Determine the [x, y] coordinate at the center of the cell enclosing the given text.  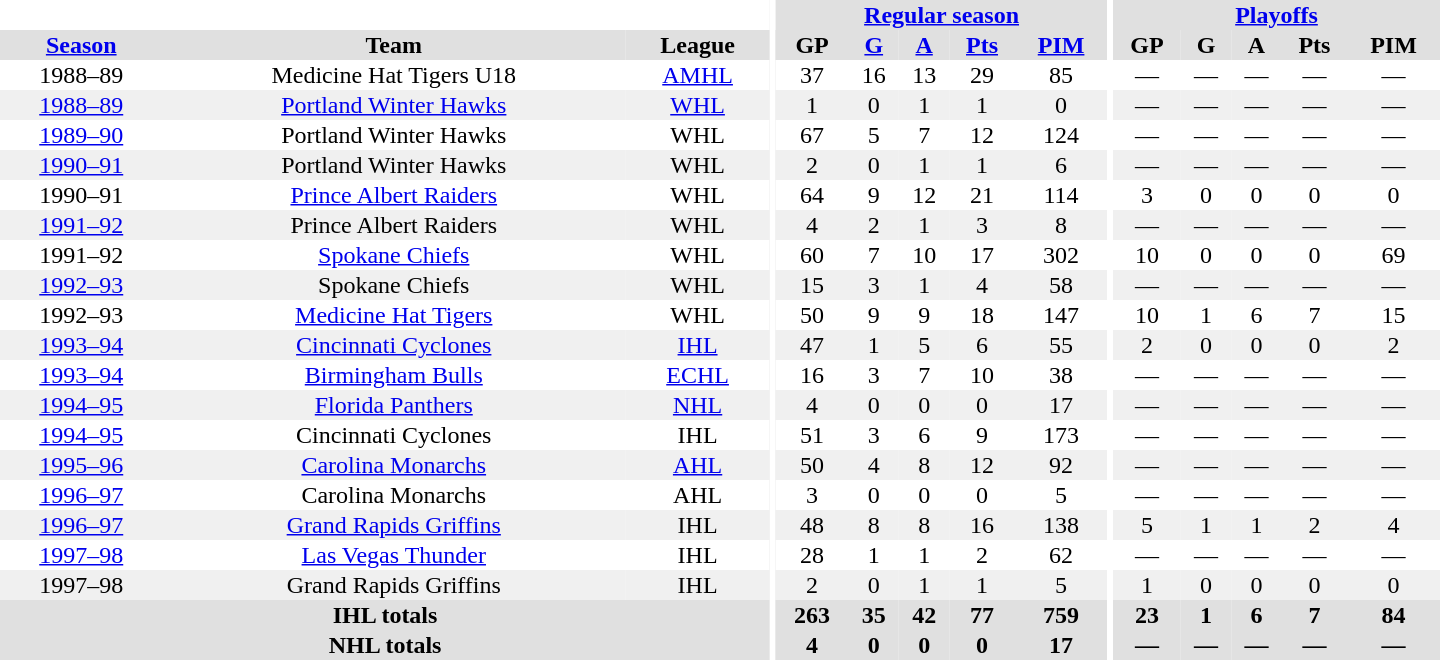
37 [812, 75]
138 [1062, 525]
Team [394, 45]
42 [924, 615]
13 [924, 75]
Las Vegas Thunder [394, 555]
64 [812, 195]
173 [1062, 435]
1995–96 [81, 465]
29 [982, 75]
92 [1062, 465]
Season [81, 45]
League [698, 45]
85 [1062, 75]
124 [1062, 135]
147 [1062, 315]
55 [1062, 345]
69 [1394, 255]
51 [812, 435]
23 [1147, 615]
28 [812, 555]
18 [982, 315]
NHL totals [385, 645]
1989–90 [81, 135]
84 [1394, 615]
AMHL [698, 75]
77 [982, 615]
47 [812, 345]
67 [812, 135]
759 [1062, 615]
Medicine Hat Tigers [394, 315]
Medicine Hat Tigers U18 [394, 75]
21 [982, 195]
ECHL [698, 375]
263 [812, 615]
58 [1062, 285]
114 [1062, 195]
48 [812, 525]
Playoffs [1276, 15]
35 [874, 615]
Birmingham Bulls [394, 375]
NHL [698, 405]
IHL totals [385, 615]
Florida Panthers [394, 405]
Regular season [942, 15]
302 [1062, 255]
38 [1062, 375]
60 [812, 255]
62 [1062, 555]
